Return [x, y] of the center of cell containing provided text 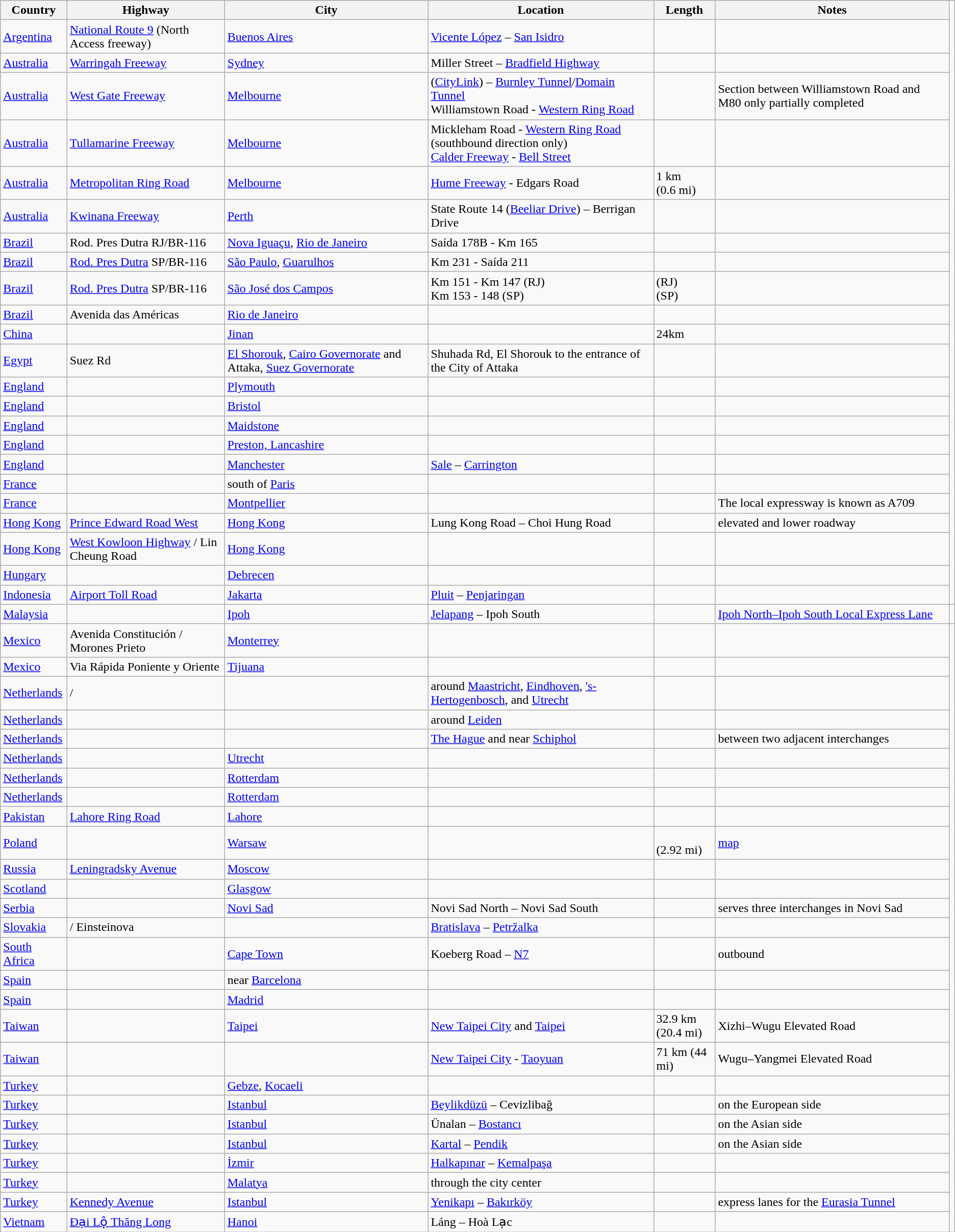
Pluit – Penjaringan [541, 595]
serves three interchanges in Novi Sad [832, 908]
İzmir [326, 1163]
around Maastricht, Eindhoven, 's-Hertogenbosch, and Utrecht [541, 693]
outbound [832, 953]
Prince Edward Road West [146, 523]
Bristol [326, 406]
Slovakia [34, 927]
(RJ) (SP) [685, 288]
Preston, Lancashire [326, 445]
Leningradsky Avenue [146, 869]
Airport Toll Road [146, 595]
Xizhi–Wugu Elevated Road [832, 1026]
through the city center [541, 1182]
Jinan [326, 334]
Pakistan [34, 817]
Egypt [34, 360]
Jakarta [326, 595]
Yenikapı – Bakırköy [541, 1202]
Mickleham Road - Western Ring Road (southbound direction only) Calder Freeway - Bell Street [541, 143]
Section between Williamstown Road and M80 only partially completed [832, 96]
São José dos Campos [326, 288]
Nova Iguaçu, Rio de Janeiro [326, 242]
Ipoh [326, 614]
Utrecht [326, 758]
State Route 14 (Beeliar Drive) – Berrigan Drive [541, 216]
Avenida das Américas [146, 314]
Moscow [326, 869]
Lahore Ring Road [146, 817]
West Gate Freeway [146, 96]
Lung Kong Road – Choi Hung Road [541, 523]
Vietnam [34, 1222]
Malatya [326, 1182]
Halkapınar – Kemalpaşa [541, 1163]
West Kowloon Highway / Lin Cheung Road [146, 549]
Highway [146, 10]
Novi Sad [326, 908]
Ipoh North–Ipoh South Local Express Lane [832, 614]
Sydney [326, 63]
express lanes for the Eurasia Tunnel [832, 1202]
Madrid [326, 999]
/ Einsteinova [146, 927]
Russia [34, 869]
Kartal – Pendik [541, 1144]
/ [146, 693]
south of Paris [326, 484]
Ünalan – Bostancı [541, 1124]
Koeberg Road – N7 [541, 953]
Warsaw [326, 843]
Malaysia [34, 614]
Km 231 - Saída 211 [541, 262]
Hanoi [326, 1222]
Avenida Constitución / Morones Prieto [146, 640]
Saída 178B - Km 165 [541, 242]
Shuhada Rd, El Shorouk to the entrance of the City of Attaka [541, 360]
National Route 9 (North Access freeway) [146, 37]
Km 151 - Km 147 (RJ)Km 153 - 148 (SP) [541, 288]
Buenos Aires [326, 37]
Vicente López – San Isidro [541, 37]
Montpellier [326, 503]
The local expressway is known as A709 [832, 503]
71 km (44 mi) [685, 1058]
China [34, 334]
32.9 km(20.4 mi) [685, 1026]
Length [685, 10]
São Paulo, Guarulhos [326, 262]
24km [685, 334]
New Taipei City - Taoyuan [541, 1058]
Monterrey [326, 640]
Scotland [34, 889]
Bratislava – Petržalka [541, 927]
elevated and lower roadway [832, 523]
Lahore [326, 817]
El Shorouk, Cairo Governorate and Attaka, Suez Governorate [326, 360]
City [326, 10]
Wugu–Yangmei Elevated Road [832, 1058]
Metropolitan Ring Road [146, 183]
Country [34, 10]
Notes [832, 10]
Đại Lộ Thăng Long [146, 1222]
Suez Rd [146, 360]
near Barcelona [326, 980]
South Africa [34, 953]
Cape Town [326, 953]
Novi Sad North – Novi Sad South [541, 908]
Plymouth [326, 387]
Maidstone [326, 426]
New Taipei City and Taipei [541, 1026]
Warringah Freeway [146, 63]
Argentina [34, 37]
Beylikdüzü – Cevizlibağ [541, 1105]
Via Rápida Poniente y Oriente [146, 667]
Hungary [34, 575]
Láng – Hoà Lạc [541, 1222]
Perth [326, 216]
Location [541, 10]
Serbia [34, 908]
(CityLink) – Burnley Tunnel/Domain Tunnel Williamstown Road - Western Ring Road [541, 96]
between two adjacent interchanges [832, 739]
map [832, 843]
Indonesia [34, 595]
Hume Freeway - Edgars Road [541, 183]
(2.92 mi) [685, 843]
Glasgow [326, 889]
Manchester [326, 464]
Kwinana Freeway [146, 216]
Gebze, Kocaeli [326, 1086]
Taipei [326, 1026]
Poland [34, 843]
1 km(0.6 mi) [685, 183]
Tullamarine Freeway [146, 143]
Debrecen [326, 575]
Jelapang – Ipoh South [541, 614]
Miller Street – Bradfield Highway [541, 63]
Sale – Carrington [541, 464]
around Leiden [541, 719]
Kennedy Avenue [146, 1202]
The Hague and near Schiphol [541, 739]
Rod. Pres Dutra RJ/BR-116 [146, 242]
Tijuana [326, 667]
on the European side [832, 1105]
Rio de Janeiro [326, 314]
